Capture the cell that displays the provided text and extract its (X, Y) central coordinate. 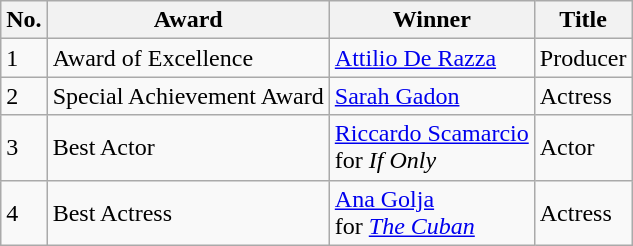
Winner (432, 20)
Best Actor (188, 148)
Ana Goljafor The Cuban (432, 212)
Special Achievement Award (188, 96)
Award (188, 20)
Attilio De Razza (432, 58)
Sarah Gadon (432, 96)
Title (583, 20)
3 (24, 148)
Riccardo Scamarciofor If Only (432, 148)
2 (24, 96)
Actor (583, 148)
No. (24, 20)
4 (24, 212)
Best Actress (188, 212)
Award of Excellence (188, 58)
1 (24, 58)
Producer (583, 58)
